Scan for the cell matching the given text and deliver its [X, Y] coordinate at center. 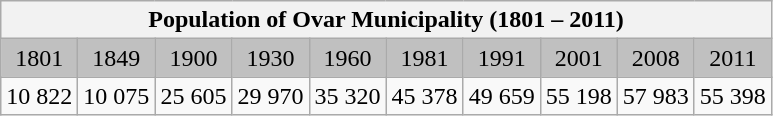
55 398 [732, 96]
2011 [732, 58]
45 378 [424, 96]
2001 [578, 58]
1849 [116, 58]
35 320 [348, 96]
1991 [502, 58]
29 970 [270, 96]
49 659 [502, 96]
10 822 [40, 96]
55 198 [578, 96]
1900 [194, 58]
1981 [424, 58]
1960 [348, 58]
1801 [40, 58]
10 075 [116, 96]
57 983 [656, 96]
2008 [656, 58]
Population of Ovar Municipality (1801 – 2011) [386, 20]
1930 [270, 58]
25 605 [194, 96]
